Pinpoint the cell where the given text exists, returning its (X, Y) midpoint coordinate. 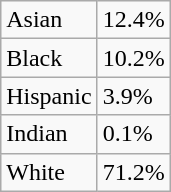
71.2% (134, 172)
Hispanic (49, 96)
12.4% (134, 20)
3.9% (134, 96)
0.1% (134, 134)
Black (49, 58)
White (49, 172)
10.2% (134, 58)
Indian (49, 134)
Asian (49, 20)
